From the cell containing the given text, extract its center point as (X, Y) coordinate. 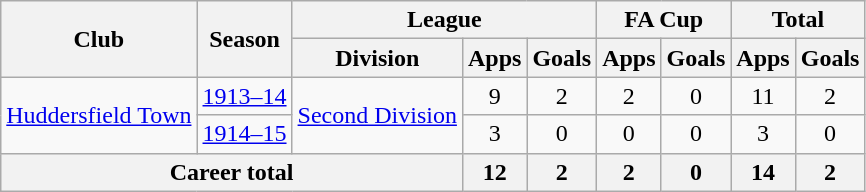
9 (494, 96)
11 (763, 96)
Second Division (377, 115)
Total (798, 20)
Season (244, 39)
14 (763, 172)
Career total (232, 172)
Division (377, 58)
Huddersfield Town (99, 115)
1913–14 (244, 96)
Club (99, 39)
1914–15 (244, 134)
League (444, 20)
12 (494, 172)
FA Cup (664, 20)
